From the cell containing the given text, extract its center point as [x, y] coordinate. 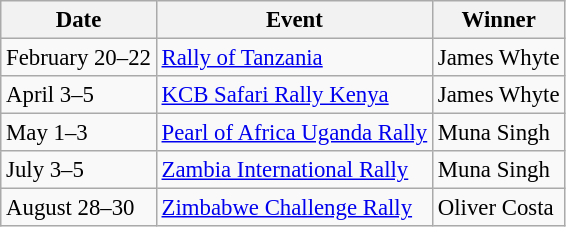
August 28–30 [78, 208]
May 1–3 [78, 133]
Zimbabwe Challenge Rally [294, 208]
Zambia International Rally [294, 170]
Oliver Costa [499, 208]
Event [294, 20]
Date [78, 20]
Pearl of Africa Uganda Rally [294, 133]
Rally of Tanzania [294, 58]
July 3–5 [78, 170]
April 3–5 [78, 95]
Winner [499, 20]
KCB Safari Rally Kenya [294, 95]
February 20–22 [78, 58]
